Provide the (x, y) coordinate of the cell's center where the given text is located.  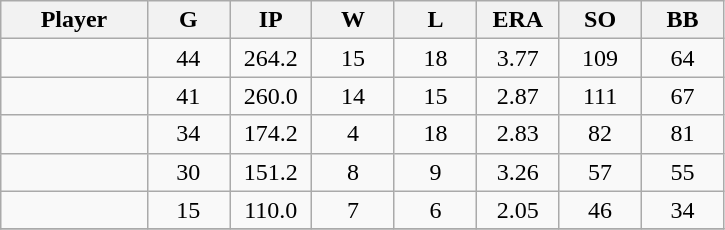
109 (600, 58)
L (435, 20)
81 (682, 134)
3.77 (518, 58)
7 (353, 210)
4 (353, 134)
64 (682, 58)
G (188, 20)
2.05 (518, 210)
IP (271, 20)
67 (682, 96)
41 (188, 96)
9 (435, 172)
82 (600, 134)
57 (600, 172)
264.2 (271, 58)
SO (600, 20)
111 (600, 96)
3.26 (518, 172)
30 (188, 172)
6 (435, 210)
55 (682, 172)
260.0 (271, 96)
44 (188, 58)
W (353, 20)
ERA (518, 20)
174.2 (271, 134)
8 (353, 172)
46 (600, 210)
Player (74, 20)
151.2 (271, 172)
110.0 (271, 210)
14 (353, 96)
2.87 (518, 96)
2.83 (518, 134)
BB (682, 20)
